For the text-containing cell, return its midpoint in (X, Y) coordinate format. 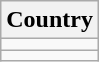
Country (50, 20)
